From the cell containing the given text, extract its center point as [x, y] coordinate. 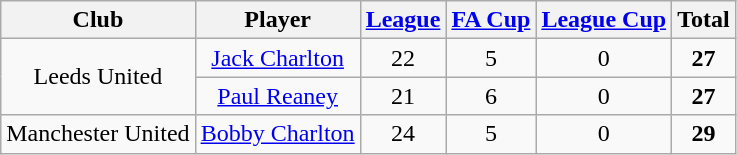
29 [704, 134]
Paul Reaney [278, 96]
League Cup [604, 20]
Player [278, 20]
FA Cup [491, 20]
22 [403, 58]
League [403, 20]
Leeds United [98, 77]
Manchester United [98, 134]
21 [403, 96]
Club [98, 20]
Jack Charlton [278, 58]
24 [403, 134]
Total [704, 20]
6 [491, 96]
Bobby Charlton [278, 134]
